Locate the cell with the specified text and output its [X, Y] center coordinate. 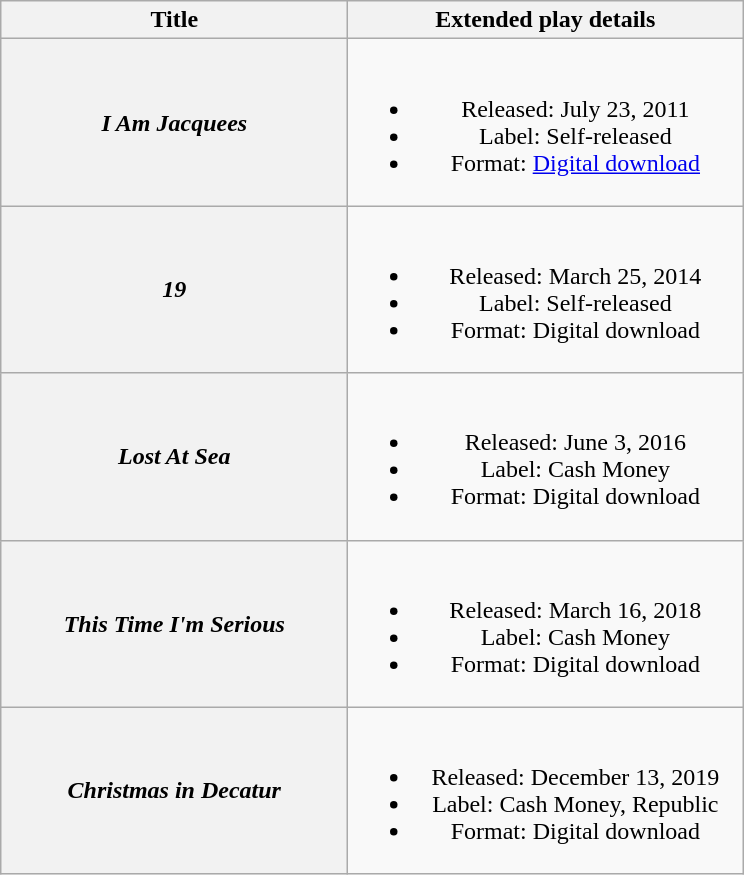
Released: June 3, 2016Label: Cash MoneyFormat: Digital download [546, 456]
I Am Jacquees [174, 122]
19 [174, 290]
Released: March 25, 2014Label: Self-releasedFormat: Digital download [546, 290]
Extended play details [546, 20]
Released: March 16, 2018Label: Cash MoneyFormat: Digital download [546, 624]
Christmas in Decatur [174, 790]
Lost At Sea [174, 456]
This Time I'm Serious [174, 624]
Title [174, 20]
Released: July 23, 2011Label: Self-releasedFormat: Digital download [546, 122]
Released: December 13, 2019Label: Cash Money, RepublicFormat: Digital download [546, 790]
